For the text-containing cell, return its midpoint in (X, Y) coordinate format. 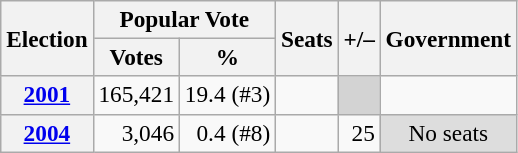
Votes (136, 57)
+/– (359, 38)
Popular Vote (184, 19)
2001 (47, 95)
No seats (448, 133)
25 (359, 133)
19.4 (#3) (227, 95)
0.4 (#8) (227, 133)
2004 (47, 133)
165,421 (136, 95)
Government (448, 38)
% (227, 57)
Election (47, 38)
3,046 (136, 133)
Seats (308, 38)
